Scan for the cell matching the given text and deliver its (x, y) coordinate at center. 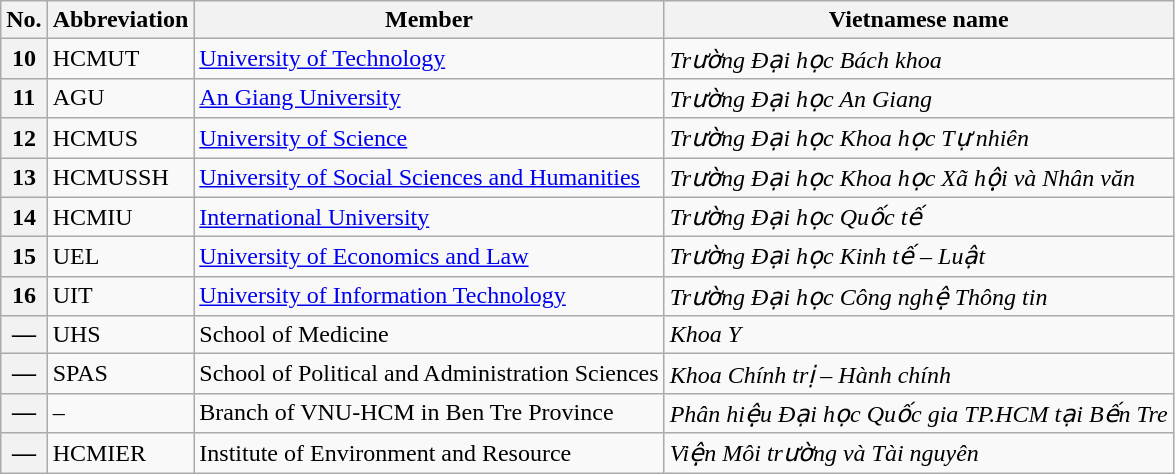
University of Information Technology (429, 296)
Institute of Environment and Resource (429, 453)
Trường Đại học Bách khoa (918, 59)
10 (24, 59)
SPAS (120, 374)
HCMUS (120, 138)
Trường Đại học Công nghệ Thông tin (918, 296)
HCMUSSH (120, 178)
Khoa Chính trị – Hành chính (918, 374)
UIT (120, 296)
HCMIER (120, 453)
Branch of VNU-HCM in Ben Tre Province (429, 413)
AGU (120, 98)
Vietnamese name (918, 20)
University of Social Sciences and Humanities (429, 178)
International University (429, 217)
– (120, 413)
UEL (120, 257)
Phân hiệu Đại học Quốc gia TP.HCM tại Bến Tre (918, 413)
Viện Môi trường và Tài nguyên (918, 453)
Khoa Y (918, 335)
15 (24, 257)
University of Technology (429, 59)
12 (24, 138)
Trường Đại học Kinh tế – Luật (918, 257)
13 (24, 178)
UHS (120, 335)
Trường Đại học An Giang (918, 98)
University of Economics and Law (429, 257)
16 (24, 296)
Member (429, 20)
Trường Đại học Khoa học Tự nhiên (918, 138)
An Giang University (429, 98)
School of Medicine (429, 335)
School of Political and Administration Sciences (429, 374)
11 (24, 98)
No. (24, 20)
University of Science (429, 138)
HCMUT (120, 59)
Trường Đại học Khoa học Xã hội và Nhân văn (918, 178)
HCMIU (120, 217)
Abbreviation (120, 20)
Trường Đại học Quốc tế (918, 217)
14 (24, 217)
